Determine the [x, y] coordinate at the center of the cell enclosing the given text.  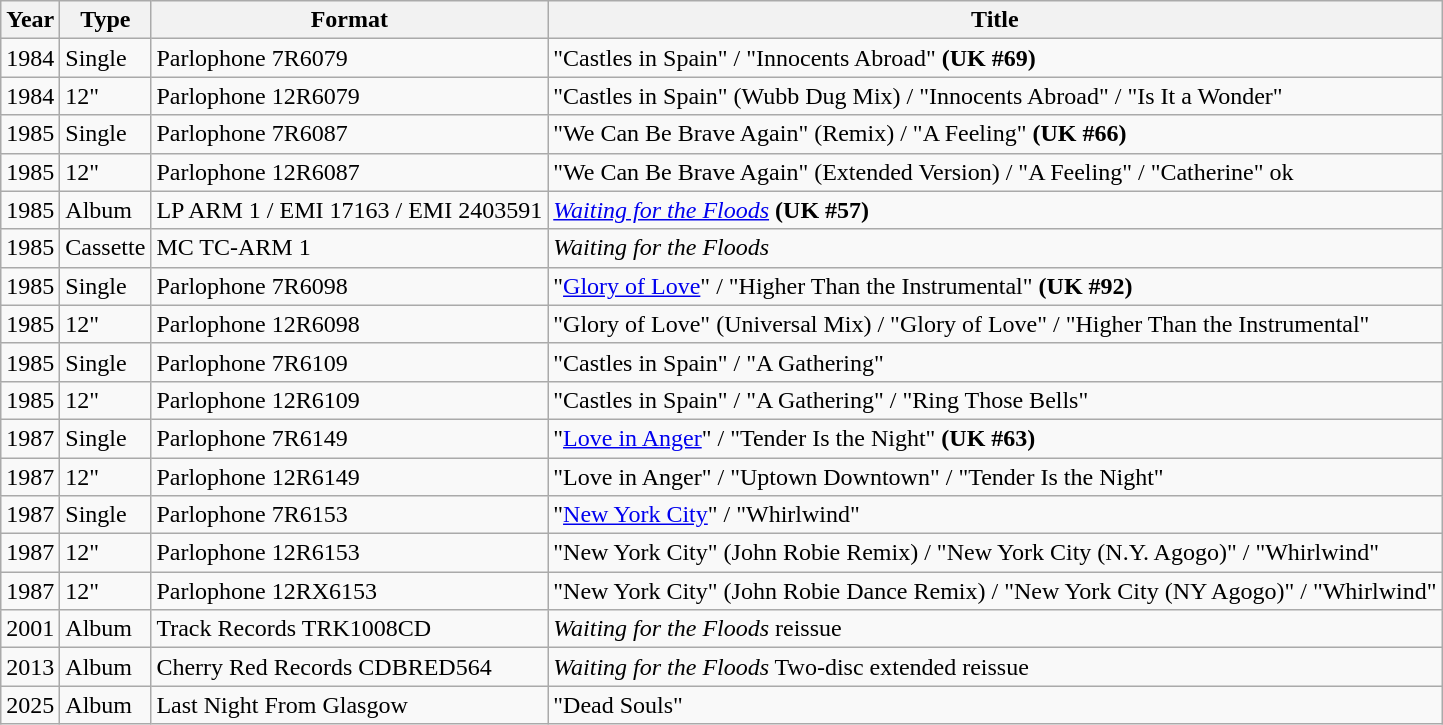
Track Records TRK1008CD [350, 629]
Parlophone 7R6087 [350, 134]
Cherry Red Records CDBRED564 [350, 667]
LP ARM 1 / EMI 17163 / EMI 2403591 [350, 210]
Parlophone 12R6109 [350, 400]
2025 [30, 705]
"Castles in Spain" / "A Gathering" [995, 362]
Parlophone 7R6098 [350, 286]
Parlophone 7R6109 [350, 362]
"New York City" (John Robie Remix) / "New York City (N.Y. Agogo)" / "Whirlwind" [995, 553]
"Dead Souls" [995, 705]
Format [350, 20]
"New York City" / "Whirlwind" [995, 515]
"We Can Be Brave Again" (Extended Version) / "A Feeling" / "Catherine" ok [995, 172]
Parlophone 12R6087 [350, 172]
"Castles in Spain" / "Innocents Abroad" (UK #69) [995, 58]
Parlophone 12R6098 [350, 324]
"Glory of Love" (Universal Mix) / "Glory of Love" / "Higher Than the Instrumental" [995, 324]
Parlophone 12RX6153 [350, 591]
"Glory of Love" / "Higher Than the Instrumental" (UK #92) [995, 286]
Waiting for the Floods (UK #57) [995, 210]
Parlophone 7R6079 [350, 58]
Waiting for the Floods [995, 248]
Waiting for the Floods reissue [995, 629]
Year [30, 20]
"New York City" (John Robie Dance Remix) / "New York City (NY Agogo)" / "Whirlwind" [995, 591]
Parlophone 7R6149 [350, 438]
Last Night From Glasgow [350, 705]
Parlophone 12R6079 [350, 96]
Cassette [106, 248]
Parlophone 12R6149 [350, 477]
MC TC-ARM 1 [350, 248]
Type [106, 20]
Title [995, 20]
Parlophone 7R6153 [350, 515]
Waiting for the Floods Two-disc extended reissue [995, 667]
2001 [30, 629]
"Love in Anger" / "Tender Is the Night" (UK #63) [995, 438]
"We Can Be Brave Again" (Remix) / "A Feeling" (UK #66) [995, 134]
2013 [30, 667]
"Love in Anger" / "Uptown Downtown" / "Tender Is the Night" [995, 477]
"Castles in Spain" (Wubb Dug Mix) / "Innocents Abroad" / "Is It a Wonder" [995, 96]
Parlophone 12R6153 [350, 553]
"Castles in Spain" / "A Gathering" / "Ring Those Bells" [995, 400]
